Capture the cell that displays the provided text and extract its [x, y] central coordinate. 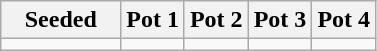
Pot 4 [344, 20]
Pot 1 [153, 20]
Pot 2 [216, 20]
Seeded [61, 20]
Pot 3 [280, 20]
